Detect which cell encompasses the target text, then output its [X, Y] center coordinate. 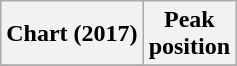
Peakposition [189, 34]
Chart (2017) [72, 34]
